Output the [X, Y] coordinate of the center of the cell containing the given text.  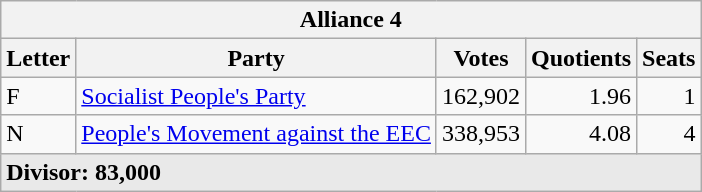
Quotients [580, 58]
F [38, 96]
1 [669, 96]
Letter [38, 58]
4 [669, 134]
338,953 [480, 134]
Party [256, 58]
Votes [480, 58]
Seats [669, 58]
1.96 [580, 96]
162,902 [480, 96]
4.08 [580, 134]
Alliance 4 [351, 20]
N [38, 134]
Socialist People's Party [256, 96]
People's Movement against the EEC [256, 134]
Divisor: 83,000 [351, 172]
